Provide the (X, Y) coordinate of the cell's center where the given text is located.  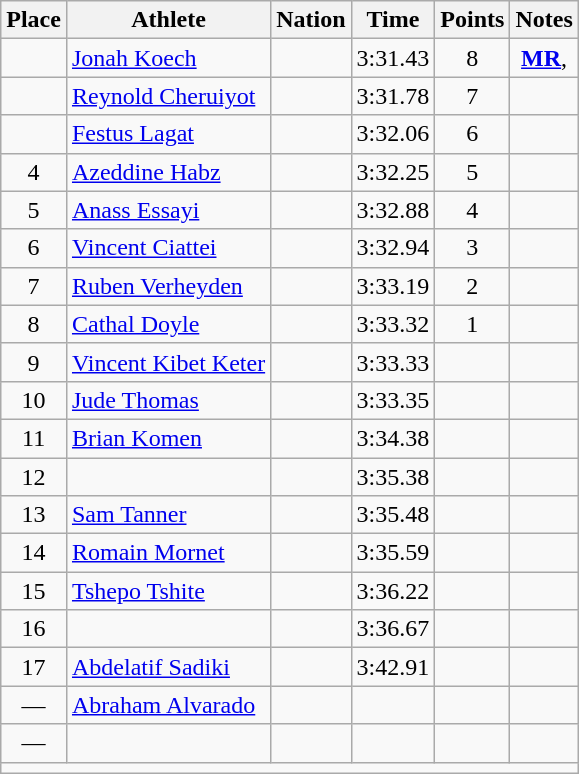
3:32.94 (393, 248)
14 (34, 553)
3:32.06 (393, 134)
3:32.25 (393, 172)
Notes (544, 20)
Brian Komen (168, 438)
Reynold Cheruiyot (168, 96)
Vincent Ciattei (168, 248)
3:35.48 (393, 515)
Abdelatif Sadiki (168, 667)
Anass Essayi (168, 210)
13 (34, 515)
Points (472, 20)
Tshepo Tshite (168, 591)
3:32.88 (393, 210)
3:35.59 (393, 553)
17 (34, 667)
3 (472, 248)
Jude Thomas (168, 400)
3:35.38 (393, 477)
15 (34, 591)
2 (472, 286)
3:33.32 (393, 324)
Azeddine Habz (168, 172)
Jonah Koech (168, 58)
3:34.38 (393, 438)
12 (34, 477)
Ruben Verheyden (168, 286)
3:31.43 (393, 58)
Vincent Kibet Keter (168, 362)
Sam Tanner (168, 515)
16 (34, 629)
Place (34, 20)
Nation (311, 20)
3:42.91 (393, 667)
3:31.78 (393, 96)
Athlete (168, 20)
3:36.22 (393, 591)
3:33.35 (393, 400)
9 (34, 362)
3:33.33 (393, 362)
Cathal Doyle (168, 324)
Festus Lagat (168, 134)
Romain Mornet (168, 553)
Abraham Alvarado (168, 705)
3:33.19 (393, 286)
1 (472, 324)
3:36.67 (393, 629)
11 (34, 438)
Time (393, 20)
MR, (544, 58)
10 (34, 400)
